Return the (X, Y) coordinate for the center point of the cell that contains the specified text.  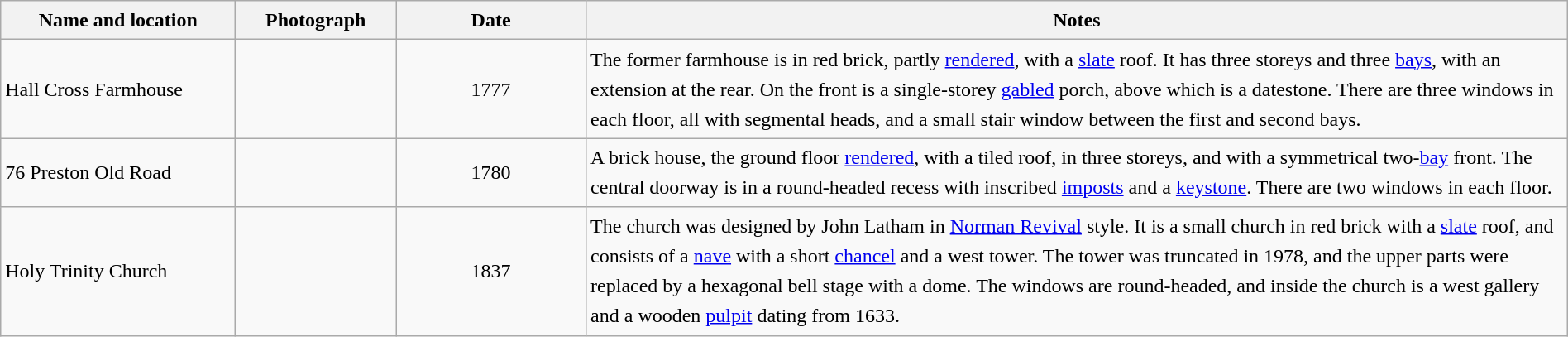
Notes (1077, 20)
Hall Cross Farmhouse (118, 89)
Holy Trinity Church (118, 272)
1777 (491, 89)
76 Preston Old Road (118, 172)
1780 (491, 172)
1837 (491, 272)
Name and location (118, 20)
Photograph (316, 20)
Date (491, 20)
